From the cell containing the given text, extract its center point as [X, Y] coordinate. 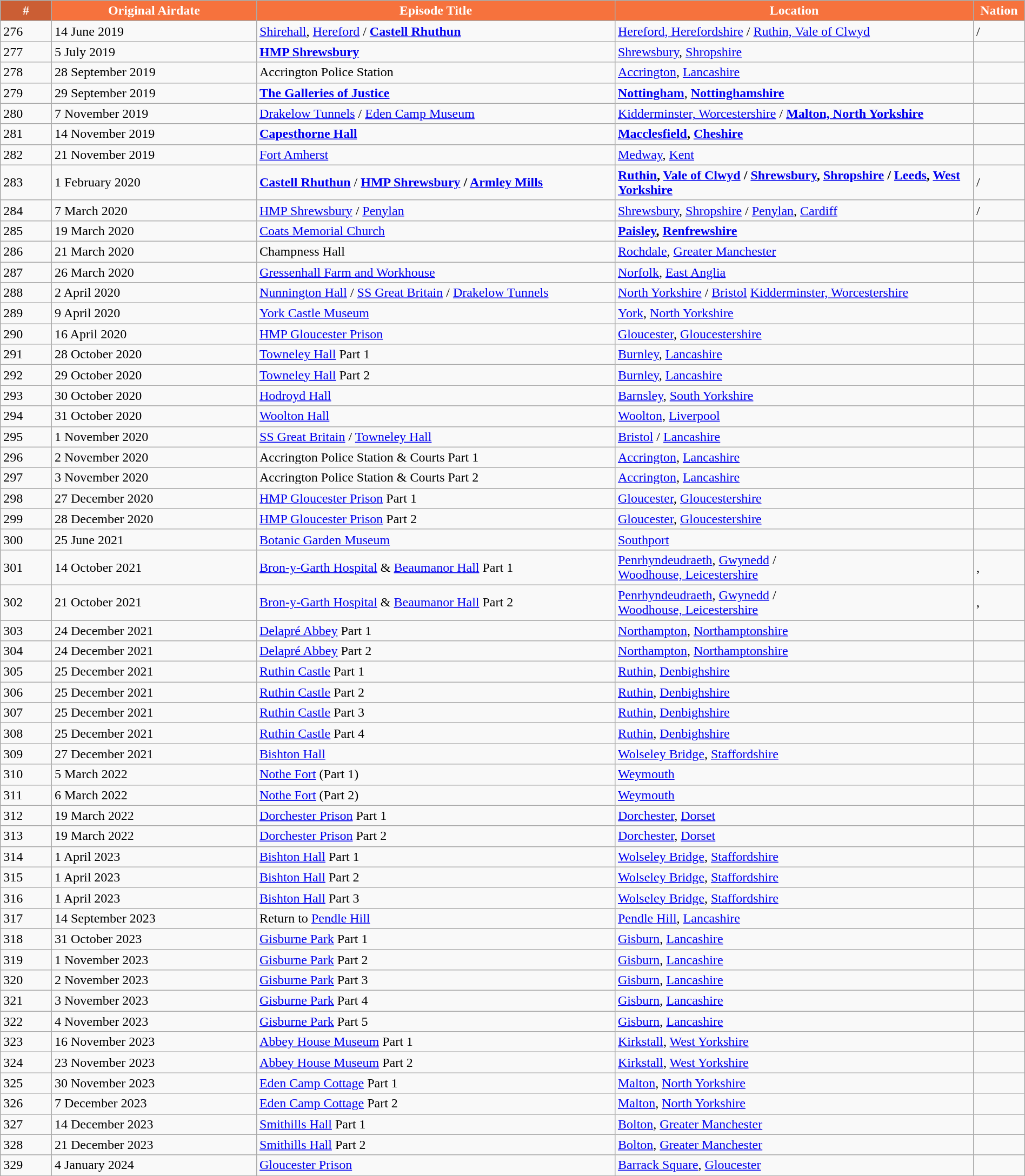
297 [26, 478]
Smithills Hall Part 2 [436, 1145]
14 December 2023 [154, 1124]
9 April 2020 [154, 313]
31 October 2023 [154, 939]
Eden Camp Cottage Part 2 [436, 1104]
Coats Memorial Church [436, 231]
285 [26, 231]
303 [26, 631]
Fort Amherst [436, 155]
304 [26, 651]
# [26, 11]
Eden Camp Cottage Part 1 [436, 1083]
Shirehall, Hereford / Castell Rhuthun [436, 31]
Ruthin Castle Part 2 [436, 692]
31 October 2020 [154, 416]
279 [26, 93]
324 [26, 1063]
Shrewsbury, Shropshire [794, 52]
4 November 2023 [154, 1021]
Accrington Police Station [436, 72]
Ruthin Castle Part 1 [436, 672]
Bron-y-Garth Hospital & Beaumanor Hall Part 2 [436, 602]
312 [26, 816]
Bron-y-Garth Hospital & Beaumanor Hall Part 1 [436, 567]
307 [26, 713]
Shrewsbury, Shropshire / Penylan, Cardiff [794, 210]
Nunnington Hall / SS Great Britain / Drakelow Tunnels [436, 293]
14 October 2021 [154, 567]
282 [26, 155]
Medway, Kent [794, 155]
277 [26, 52]
30 October 2020 [154, 396]
14 June 2019 [154, 31]
19 March 2020 [154, 231]
1 November 2020 [154, 437]
314 [26, 857]
Gressenhall Farm and Workhouse [436, 272]
7 November 2019 [154, 113]
29 September 2019 [154, 93]
Gisburne Park Part 3 [436, 980]
29 October 2020 [154, 375]
28 December 2020 [154, 519]
281 [26, 134]
Dorchester Prison Part 1 [436, 816]
HMP Shrewsbury [436, 52]
York Castle Museum [436, 313]
286 [26, 251]
Kidderminster, Worcestershire / Malton, North Yorkshire [794, 113]
Woolton Hall [436, 416]
Southport [794, 539]
306 [26, 692]
7 December 2023 [154, 1104]
Paisley, Renfrewshire [794, 231]
Nothe Fort (Part 2) [436, 795]
322 [26, 1021]
Episode Title [436, 11]
6 March 2022 [154, 795]
Return to Pendle Hill [436, 918]
HMP Gloucester Prison [436, 334]
291 [26, 355]
329 [26, 1165]
Hodroyd Hall [436, 396]
319 [26, 959]
HMP Gloucester Prison Part 2 [436, 519]
Nation [999, 11]
Ruthin Castle Part 3 [436, 713]
280 [26, 113]
26 March 2020 [154, 272]
Nothe Fort (Part 1) [436, 774]
296 [26, 457]
14 November 2019 [154, 134]
299 [26, 519]
Gloucester Prison [436, 1165]
5 March 2022 [154, 774]
21 December 2023 [154, 1145]
288 [26, 293]
Botanic Garden Museum [436, 539]
Delapré Abbey Part 2 [436, 651]
Champness Hall [436, 251]
Towneley Hall Part 2 [436, 375]
2 November 2023 [154, 980]
Gisburne Park Part 4 [436, 1001]
2 April 2020 [154, 293]
7 March 2020 [154, 210]
21 October 2021 [154, 602]
Gisburne Park Part 5 [436, 1021]
Pendle Hill, Lancashire [794, 918]
Bishton Hall Part 2 [436, 877]
Bristol / Lancashire [794, 437]
2 November 2020 [154, 457]
Delapré Abbey Part 1 [436, 631]
SS Great Britain / Towneley Hall [436, 437]
Macclesfield, Cheshire [794, 134]
Norfolk, East Anglia [794, 272]
28 September 2019 [154, 72]
311 [26, 795]
287 [26, 272]
292 [26, 375]
1 February 2020 [154, 183]
Barrack Square, Gloucester [794, 1165]
294 [26, 416]
321 [26, 1001]
Ruthin, Vale of Clwyd / Shrewsbury, Shropshire / Leeds, West Yorkshire [794, 183]
Ruthin Castle Part 4 [436, 733]
276 [26, 31]
290 [26, 334]
Hereford, Herefordshire / Ruthin, Vale of Clwyd [794, 31]
Location [794, 11]
Original Airdate [154, 11]
Woolton, Liverpool [794, 416]
HMP Gloucester Prison Part 1 [436, 498]
21 November 2019 [154, 155]
Abbey House Museum Part 2 [436, 1063]
Rochdale, Greater Manchester [794, 251]
16 November 2023 [154, 1042]
Bishton Hall [436, 754]
326 [26, 1104]
310 [26, 774]
3 November 2023 [154, 1001]
284 [26, 210]
16 April 2020 [154, 334]
Smithills Hall Part 1 [436, 1124]
327 [26, 1124]
23 November 2023 [154, 1063]
28 October 2020 [154, 355]
HMP Shrewsbury / Penylan [436, 210]
Dorchester Prison Part 2 [436, 836]
Accrington Police Station & Courts Part 1 [436, 457]
308 [26, 733]
The Galleries of Justice [436, 93]
283 [26, 183]
323 [26, 1042]
21 March 2020 [154, 251]
Accrington Police Station & Courts Part 2 [436, 478]
Abbey House Museum Part 1 [436, 1042]
298 [26, 498]
Nottingham, Nottinghamshire [794, 93]
Gisburne Park Part 1 [436, 939]
293 [26, 396]
328 [26, 1145]
25 June 2021 [154, 539]
27 December 2021 [154, 754]
27 December 2020 [154, 498]
Towneley Hall Part 1 [436, 355]
325 [26, 1083]
Barnsley, South Yorkshire [794, 396]
North Yorkshire / Bristol Kidderminster, Worcestershire [794, 293]
295 [26, 437]
301 [26, 567]
5 July 2019 [154, 52]
30 November 2023 [154, 1083]
302 [26, 602]
Bishton Hall Part 1 [436, 857]
Drakelow Tunnels / Eden Camp Museum [436, 113]
313 [26, 836]
1 November 2023 [154, 959]
320 [26, 980]
York, North Yorkshire [794, 313]
315 [26, 877]
4 January 2024 [154, 1165]
300 [26, 539]
3 November 2020 [154, 478]
309 [26, 754]
Castell Rhuthun / HMP Shrewsbury / Armley Mills [436, 183]
14 September 2023 [154, 918]
316 [26, 898]
318 [26, 939]
317 [26, 918]
305 [26, 672]
289 [26, 313]
Capesthorne Hall [436, 134]
Bishton Hall Part 3 [436, 898]
278 [26, 72]
Gisburne Park Part 2 [436, 959]
